Determine the [X, Y] coordinate at the center of the cell enclosing the given text.  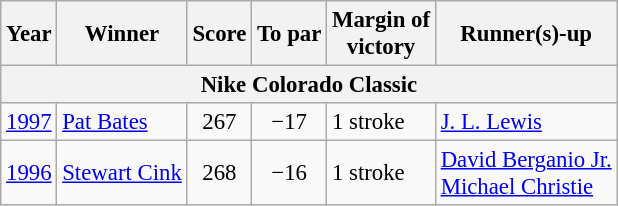
J. L. Lewis [526, 122]
Margin ofvictory [382, 34]
Runner(s)-up [526, 34]
−16 [290, 174]
267 [220, 122]
Pat Bates [122, 122]
Nike Colorado Classic [309, 85]
David Berganio Jr. Michael Christie [526, 174]
−17 [290, 122]
1997 [29, 122]
Score [220, 34]
Year [29, 34]
Winner [122, 34]
268 [220, 174]
To par [290, 34]
Stewart Cink [122, 174]
1996 [29, 174]
